Detect which cell encompasses the target text, then output its [X, Y] center coordinate. 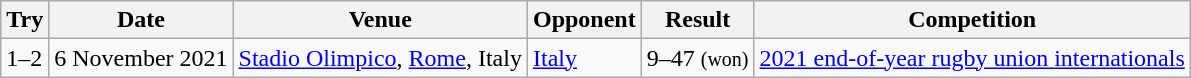
6 November 2021 [141, 58]
Stadio Olimpico, Rome, Italy [380, 58]
Opponent [584, 20]
Competition [972, 20]
Italy [584, 58]
9–47 (won) [698, 58]
1–2 [25, 58]
Try [25, 20]
Venue [380, 20]
Result [698, 20]
2021 end-of-year rugby union internationals [972, 58]
Date [141, 20]
